Determine the (X, Y) coordinate at the center of the cell enclosing the given text.  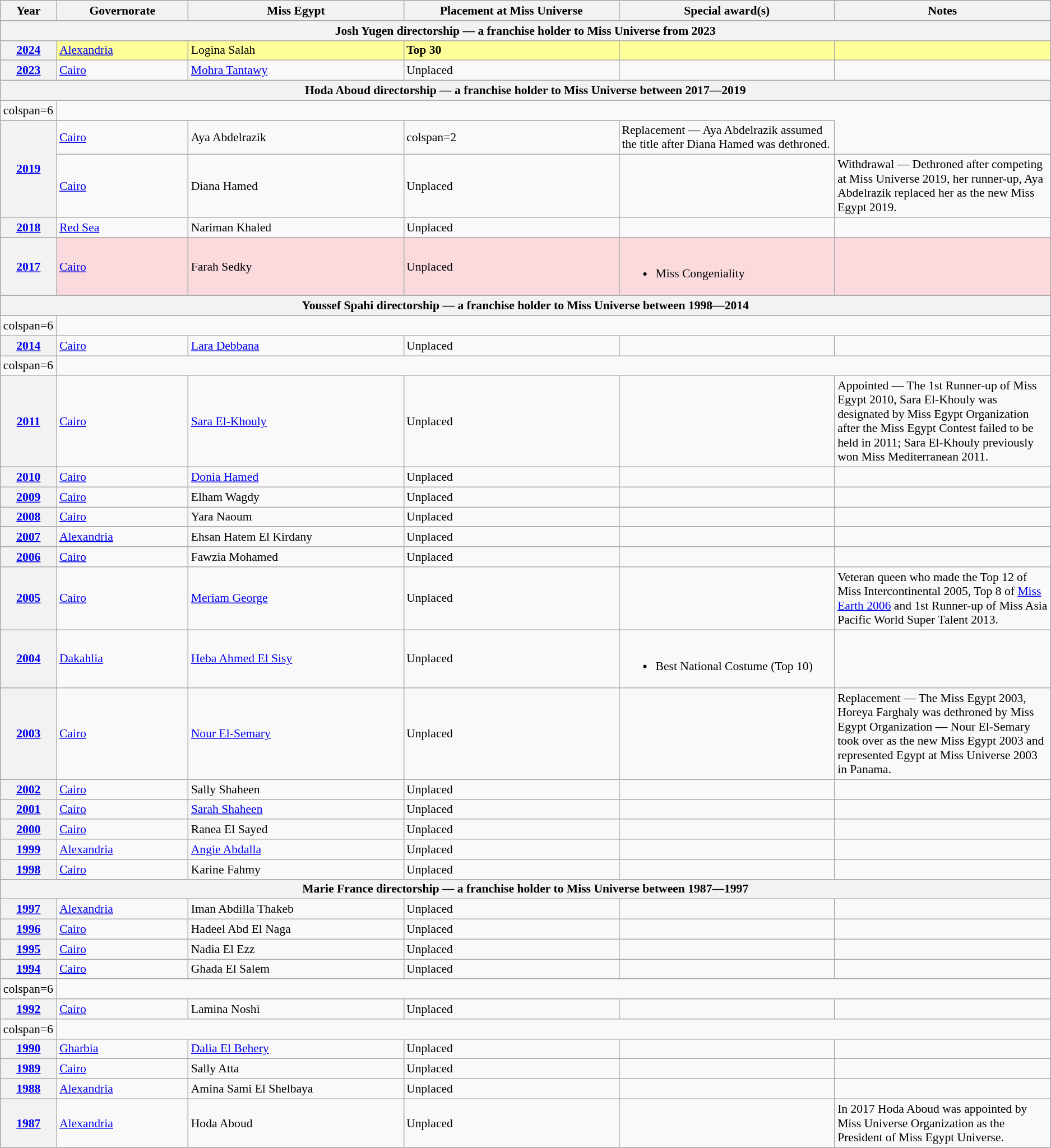
Miss Egypt (296, 11)
2002 (29, 789)
2008 (29, 517)
Amina Sami El Shelbaya (296, 1089)
2007 (29, 537)
Special award(s) (726, 11)
Donia Hamed (296, 477)
In 2017 Hoda Aboud was appointed by Miss Universe Organization as the President of Miss Egypt Universe. (943, 1123)
Nour El-Semary (296, 734)
1999 (29, 849)
Hoda Aboud (296, 1123)
2005 (29, 598)
Mohra Tantawy (296, 71)
1988 (29, 1089)
Meriam George (296, 598)
Lara Debbana (296, 346)
2024 (29, 50)
Diana Hamed (296, 186)
Top 30 (511, 50)
2023 (29, 71)
Sally Atta (296, 1069)
2017 (29, 267)
Year (29, 11)
Ranea El Sayed (296, 830)
2011 (29, 421)
2006 (29, 557)
Nariman Khaled (296, 227)
Miss Congeniality (726, 267)
2003 (29, 734)
Placement at Miss Universe (511, 11)
1997 (29, 909)
Yara Naoum (296, 517)
Logina Salah (296, 50)
Red Sea (122, 227)
Karine Fahmy (296, 870)
Aya Abdelrazik (296, 138)
1998 (29, 870)
1989 (29, 1069)
2001 (29, 810)
Ehsan Hatem El Kirdany (296, 537)
Hadeel Abd El Naga (296, 929)
Dalia El Behery (296, 1049)
Gharbia (122, 1049)
1995 (29, 949)
Sarah Shaheen (296, 810)
2000 (29, 830)
Dakahlia (122, 659)
1996 (29, 929)
Youssef Spahi directorship — a franchise holder to Miss Universe between 1998―2014 (526, 306)
2014 (29, 346)
Fawzia Mohamed (296, 557)
2009 (29, 497)
Elham Wagdy (296, 497)
Heba Ahmed El Sisy (296, 659)
Sara El-Khouly (296, 421)
2010 (29, 477)
Iman Abdilla Thakeb (296, 909)
1992 (29, 1009)
Sally Shaheen (296, 789)
Notes (943, 11)
colspan=2 (511, 138)
Farah Sedky (296, 267)
Withdrawal — Dethroned after competing at Miss Universe 2019, her runner-up, Aya Abdelrazik replaced her as the new Miss Egypt 2019. (943, 186)
1987 (29, 1123)
Ghada El Salem (296, 969)
Marie France directorship — a franchise holder to Miss Universe between 1987―1997 (526, 889)
Governorate (122, 11)
Lamina Noshi (296, 1009)
2019 (29, 169)
Best National Costume (Top 10) (726, 659)
1990 (29, 1049)
Nadia El Ezz (296, 949)
1994 (29, 969)
Angie Abdalla (296, 849)
2018 (29, 227)
Josh Yugen directorship — a franchise holder to Miss Universe from 2023 (526, 31)
2004 (29, 659)
Replacement — Aya Abdelrazik assumed the title after Diana Hamed was dethroned. (726, 138)
Hoda Aboud directorship — a franchise holder to Miss Universe between 2017―2019 (526, 91)
